Output the (x, y) coordinate of the center of the cell containing the given text.  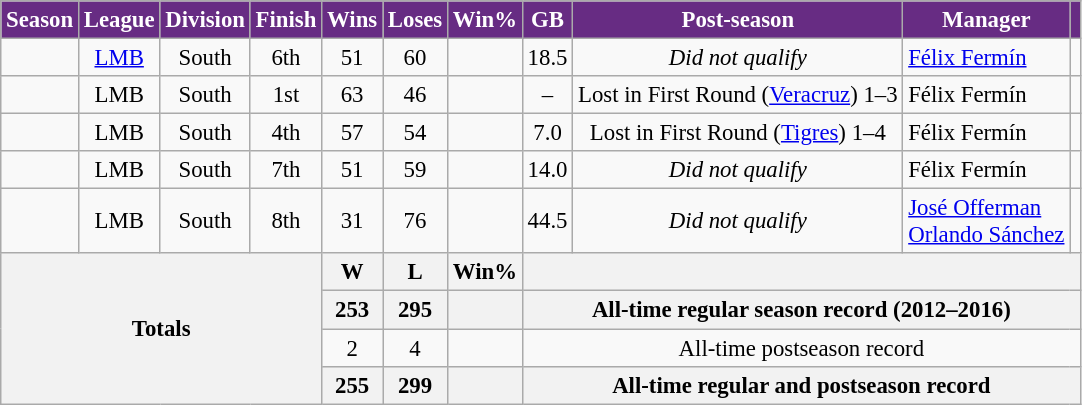
1st (286, 95)
253 (352, 310)
255 (352, 385)
Wins (352, 20)
All-time regular and postseason record (801, 385)
League (118, 20)
Loses (414, 20)
Finish (286, 20)
299 (414, 385)
44.5 (547, 222)
4 (414, 348)
59 (414, 170)
7.0 (547, 133)
Division (205, 20)
Post-season (738, 20)
4th (286, 133)
GB (547, 20)
2 (352, 348)
76 (414, 222)
Manager (986, 20)
46 (414, 95)
José Offerman Orlando Sánchez (986, 222)
7th (286, 170)
Lost in First Round (Veracruz) 1–3 (738, 95)
L (414, 273)
Lost in First Round (Tigres) 1–4 (738, 133)
8th (286, 222)
Totals (162, 329)
W (352, 273)
Season (40, 20)
54 (414, 133)
18.5 (547, 58)
31 (352, 222)
All-time regular season record (2012–2016) (801, 310)
63 (352, 95)
14.0 (547, 170)
– (547, 95)
60 (414, 58)
6th (286, 58)
57 (352, 133)
All-time postseason record (801, 348)
295 (414, 310)
